Locate the cell with the specified text and output its [x, y] center coordinate. 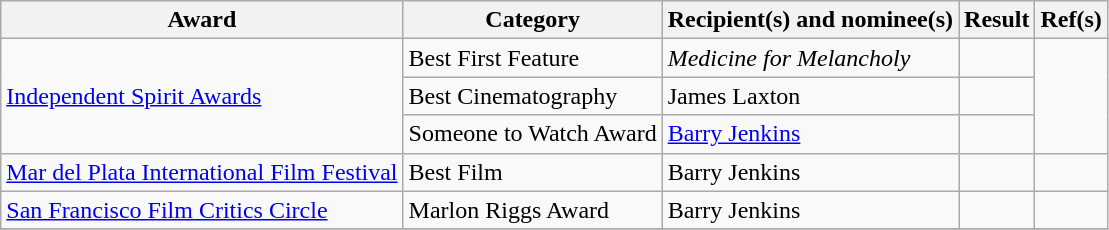
Someone to Watch Award [532, 134]
Best Film [532, 172]
Marlon Riggs Award [532, 210]
Award [202, 20]
Recipient(s) and nominee(s) [810, 20]
Best Cinematography [532, 96]
Ref(s) [1071, 20]
James Laxton [810, 96]
Mar del Plata International Film Festival [202, 172]
Result [997, 20]
Independent Spirit Awards [202, 96]
San Francisco Film Critics Circle [202, 210]
Medicine for Melancholy [810, 58]
Category [532, 20]
Best First Feature [532, 58]
